Detect which cell encompasses the target text, then output its (X, Y) center coordinate. 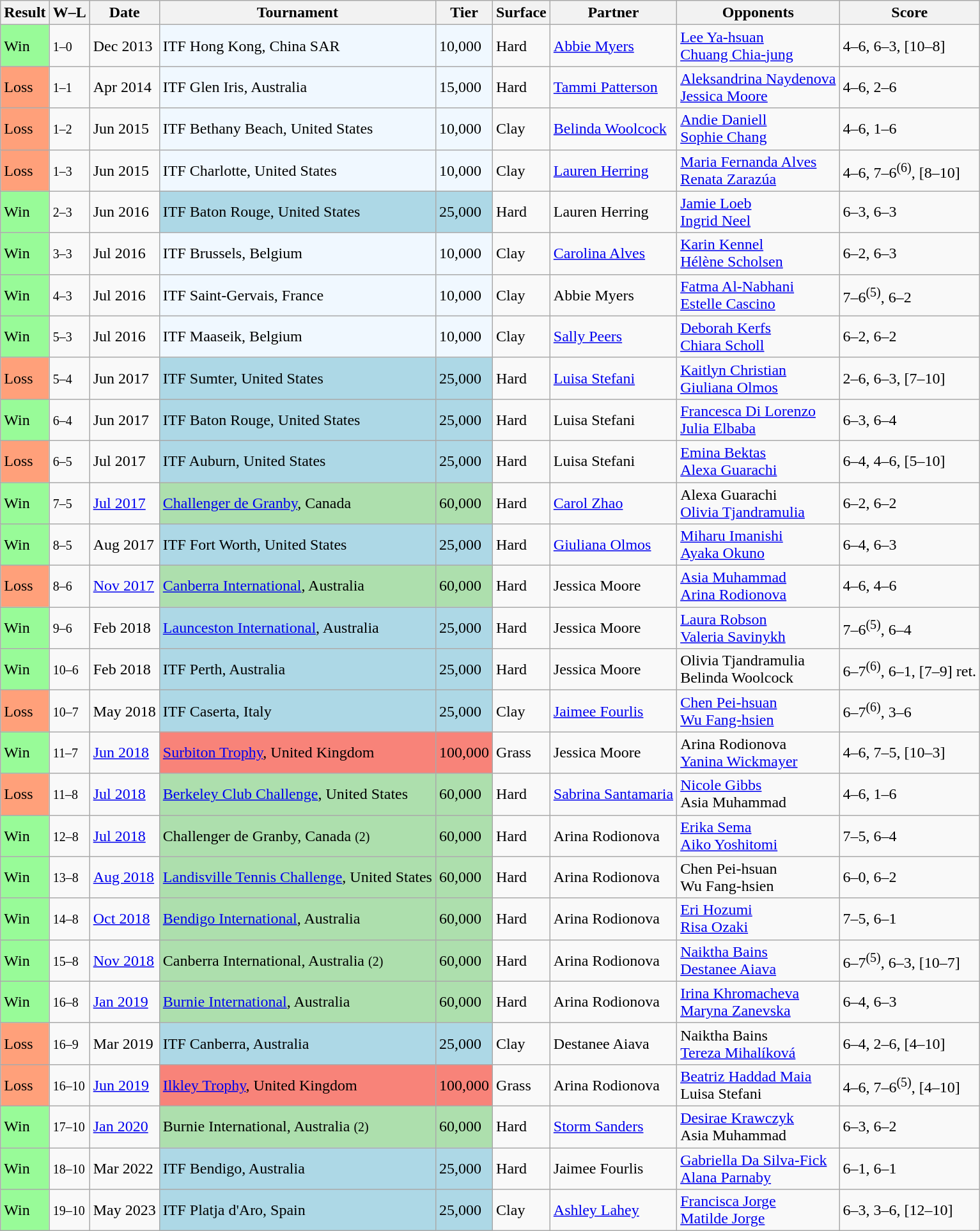
Dec 2013 (124, 46)
ITF Bethany Beach, United States (297, 129)
ITF Auburn, United States (297, 461)
Olivia Tjandramulia Belinda Woolcock (758, 670)
Naiktha Bains Tereza Mihalíková (758, 1043)
Erika Sema Aiko Yoshitomi (758, 836)
Jun 2019 (124, 1085)
Aleksandrina Naydenova Jessica Moore (758, 87)
Carol Zhao (613, 502)
Launceston International, Australia (297, 628)
Jun 2016 (124, 212)
1–1 (69, 87)
3–3 (69, 253)
Sally Peers (613, 336)
Desirae Krawczyk Asia Muhammad (758, 1126)
6–2, 6–3 (910, 253)
Alexa Guarachi Olivia Tjandramulia (758, 502)
Date (124, 13)
Jan 2020 (124, 1126)
Mar 2022 (124, 1168)
6–4 (69, 419)
5–4 (69, 378)
ITF Perth, Australia (297, 670)
10–7 (69, 711)
Challenger de Granby, Canada (297, 502)
Ilkley Trophy, United Kingdom (297, 1085)
Aug 2017 (124, 545)
7–6(5), 6–4 (910, 628)
Lee Ya-hsuan Chuang Chia-jung (758, 46)
6–3, 6–2 (910, 1126)
Giuliana Olmos (613, 545)
Score (910, 13)
Laura Robson Valeria Savinykh (758, 628)
16–8 (69, 1002)
Destanee Aiava (613, 1043)
6–4, 4–6, [5–10] (910, 461)
ITF Glen Iris, Australia (297, 87)
Ashley Lahey (613, 1211)
Jun 2018 (124, 753)
6–3, 3–6, [12–10] (910, 1211)
7–5, 6–4 (910, 836)
8–6 (69, 587)
17–10 (69, 1126)
Tournament (297, 13)
1–3 (69, 170)
14–8 (69, 919)
12–8 (69, 836)
ITF Sumter, United States (297, 378)
Deborah Kerfs Chiara Scholl (758, 336)
6–7(6), 3–6 (910, 711)
Tammi Patterson (613, 87)
Emina Bektas Alexa Guarachi (758, 461)
Challenger de Granby, Canada (2) (297, 836)
4–6, 7–5, [10–3] (910, 753)
11–8 (69, 794)
Oct 2018 (124, 919)
Carolina Alves (613, 253)
Belinda Woolcock (613, 129)
Nov 2017 (124, 587)
ITF Hong Kong, China SAR (297, 46)
1–0 (69, 46)
6–3, 6–4 (910, 419)
May 2018 (124, 711)
4–3 (69, 295)
Partner (613, 13)
6–5 (69, 461)
Result (25, 13)
ITF Charlotte, United States (297, 170)
Fatma Al-Nabhani Estelle Cascino (758, 295)
W–L (69, 13)
Surbiton Trophy, United Kingdom (297, 753)
4–6, 7–6(5), [4–10] (910, 1085)
Burnie International, Australia (2) (297, 1126)
9–6 (69, 628)
Surface (522, 13)
6–4, 2–6, [4–10] (910, 1043)
Sabrina Santamaria (613, 794)
6–1, 6–1 (910, 1168)
4–6, 2–6 (910, 87)
5–3 (69, 336)
6–3, 6–3 (910, 212)
Burnie International, Australia (297, 1002)
Storm Sanders (613, 1126)
Maria Fernanda Alves Renata Zarazúa (758, 170)
4–6, 4–6 (910, 587)
ITF Brussels, Belgium (297, 253)
Nov 2018 (124, 960)
Miharu Imanishi Ayaka Okuno (758, 545)
Tier (464, 13)
1–2 (69, 129)
7–6(5), 6–2 (910, 295)
Naiktha Bains Destanee Aiava (758, 960)
ITF Caserta, Italy (297, 711)
May 2023 (124, 1211)
Gabriella Da Silva-Fick Alana Parnaby (758, 1168)
6–7(6), 6–1, [7–9] ret. (910, 670)
Eri Hozumi Risa Ozaki (758, 919)
ITF Saint-Gervais, France (297, 295)
10–6 (69, 670)
2–6, 6–3, [7–10] (910, 378)
Andie Daniell Sophie Chang (758, 129)
8–5 (69, 545)
Bendigo International, Australia (297, 919)
16–9 (69, 1043)
7–5, 6–1 (910, 919)
Asia Muhammad Arina Rodionova (758, 587)
16–10 (69, 1085)
ITF Fort Worth, United States (297, 545)
Canberra International, Australia (297, 587)
Jan 2019 (124, 1002)
4–6, 6–3, [10–8] (910, 46)
18–10 (69, 1168)
Apr 2014 (124, 87)
Opponents (758, 13)
ITF Canberra, Australia (297, 1043)
ITF Platja d'Aro, Spain (297, 1211)
Landisville Tennis Challenge, United States (297, 877)
13–8 (69, 877)
Aug 2018 (124, 877)
19–10 (69, 1211)
Francesca Di Lorenzo Julia Elbaba (758, 419)
Jamie Loeb Ingrid Neel (758, 212)
11–7 (69, 753)
ITF Bendigo, Australia (297, 1168)
15–8 (69, 960)
Arina Rodionova Yanina Wickmayer (758, 753)
6–7(5), 6–3, [10–7] (910, 960)
Karin Kennel Hélène Scholsen (758, 253)
7–5 (69, 502)
4–6, 7–6(6), [8–10] (910, 170)
Francisca Jorge Matilde Jorge (758, 1211)
2–3 (69, 212)
6–0, 6–2 (910, 877)
15,000 (464, 87)
Irina Khromacheva Maryna Zanevska (758, 1002)
Berkeley Club Challenge, United States (297, 794)
Mar 2019 (124, 1043)
Nicole Gibbs Asia Muhammad (758, 794)
ITF Maaseik, Belgium (297, 336)
Canberra International, Australia (2) (297, 960)
Kaitlyn Christian Giuliana Olmos (758, 378)
Beatriz Haddad Maia Luisa Stefani (758, 1085)
